Return (X, Y) of the center of cell containing provided text 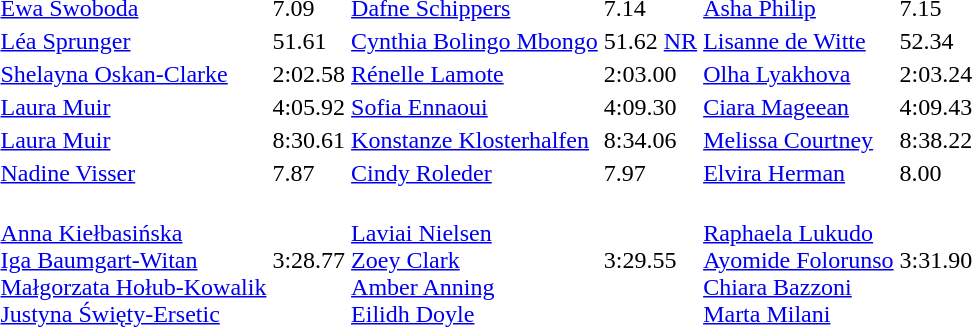
4:09.30 (650, 107)
Rénelle Lamote (475, 74)
Lisanne de Witte (798, 41)
7.87 (309, 173)
2:03.00 (650, 74)
Olha Lyakhova (798, 74)
Cindy Roleder (475, 173)
7.97 (650, 173)
Konstanze Klosterhalfen (475, 140)
Elvira Herman (798, 173)
Cynthia Bolingo Mbongo (475, 41)
51.61 (309, 41)
8:34.06 (650, 140)
Melissa Courtney (798, 140)
Ciara Mageean (798, 107)
51.62 NR (650, 41)
2:02.58 (309, 74)
4:05.92 (309, 107)
Sofia Ennaoui (475, 107)
8:30.61 (309, 140)
